Search for the cell housing the specified text and yield its (X, Y) center coordinate. 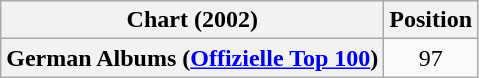
German Albums (Offizielle Top 100) (192, 58)
Position (431, 20)
Chart (2002) (192, 20)
97 (431, 58)
